For the text-containing cell, return its midpoint in (x, y) coordinate format. 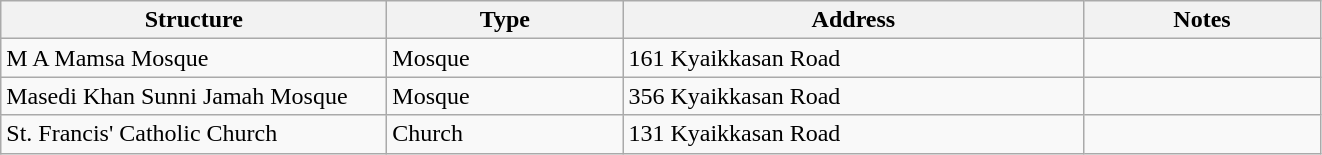
356 Kyaikkasan Road (854, 96)
Church (505, 134)
Masedi Khan Sunni Jamah Mosque (194, 96)
Address (854, 20)
St. Francis' Catholic Church (194, 134)
M A Mamsa Mosque (194, 58)
161 Kyaikkasan Road (854, 58)
Type (505, 20)
131 Kyaikkasan Road (854, 134)
Structure (194, 20)
Notes (1202, 20)
